Extract the (X, Y) coordinate from the center of the cell holding the provided text.  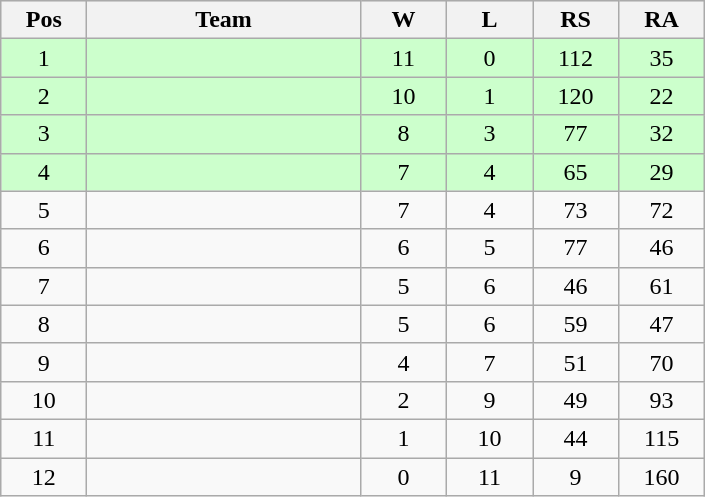
Pos (44, 20)
32 (662, 134)
49 (575, 400)
59 (575, 324)
120 (575, 96)
65 (575, 172)
115 (662, 438)
W (403, 20)
Team (224, 20)
35 (662, 58)
112 (575, 58)
47 (662, 324)
L (489, 20)
22 (662, 96)
160 (662, 477)
29 (662, 172)
72 (662, 210)
RA (662, 20)
93 (662, 400)
61 (662, 286)
12 (44, 477)
73 (575, 210)
51 (575, 362)
RS (575, 20)
44 (575, 438)
70 (662, 362)
